Identify which cell holds the provided text, then report its (x, y) central coordinate. 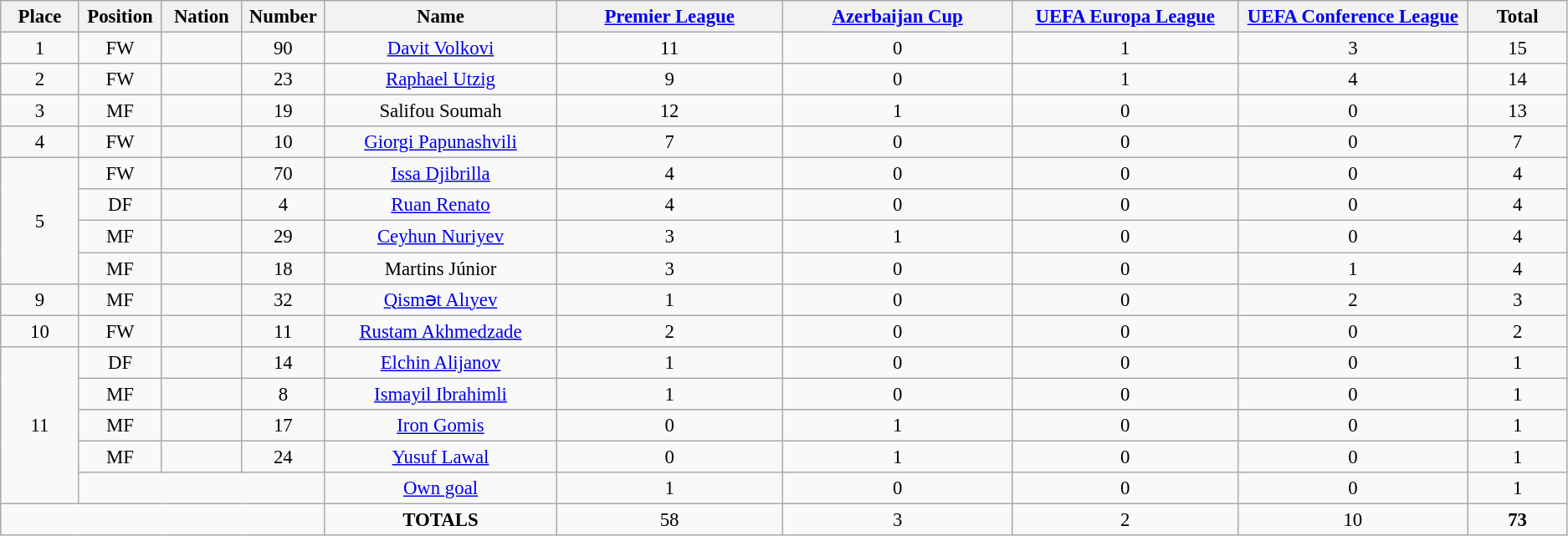
Davit Volkovi (440, 48)
Azerbaijan Cup (897, 17)
12 (669, 111)
19 (283, 111)
58 (669, 519)
Issa Djibrilla (440, 174)
Iron Gomis (440, 426)
Ruan Renato (440, 205)
Giorgi Papunashvili (440, 142)
Name (440, 17)
Number (283, 17)
73 (1518, 519)
UEFA Europa League (1125, 17)
UEFA Conference League (1353, 17)
18 (283, 268)
13 (1518, 111)
Total (1518, 17)
Place (40, 17)
8 (283, 394)
Ismayil Ibrahimli (440, 394)
24 (283, 457)
Salifou Soumah (440, 111)
15 (1518, 48)
Ceyhun Nuriyev (440, 237)
TOTALS (440, 519)
Elchin Alijanov (440, 362)
Yusuf Lawal (440, 457)
70 (283, 174)
Raphael Utzig (440, 79)
32 (283, 299)
Premier League (669, 17)
Own goal (440, 488)
29 (283, 237)
Nation (202, 17)
17 (283, 426)
23 (283, 79)
Position (120, 17)
Martins Júnior (440, 268)
5 (40, 221)
90 (283, 48)
Rustam Akhmedzade (440, 331)
Qismət Alıyev (440, 299)
